Detect which cell encompasses the target text, then output its (x, y) center coordinate. 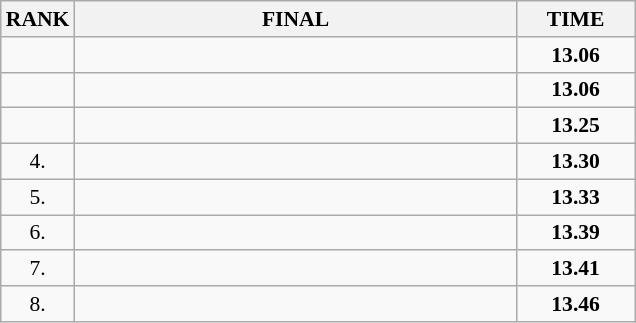
8. (38, 304)
7. (38, 269)
13.46 (576, 304)
13.33 (576, 197)
5. (38, 197)
FINAL (295, 19)
6. (38, 233)
4. (38, 162)
13.39 (576, 233)
13.30 (576, 162)
RANK (38, 19)
13.41 (576, 269)
13.25 (576, 126)
TIME (576, 19)
